Scan for the cell matching the given text and deliver its (x, y) coordinate at center. 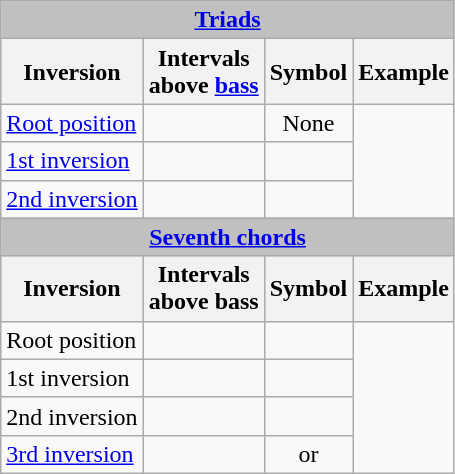
or (308, 454)
Seventh chords (228, 237)
Triads (228, 20)
3rd inversion (72, 454)
None (308, 123)
